Detect which cell encompasses the target text, then output its [X, Y] center coordinate. 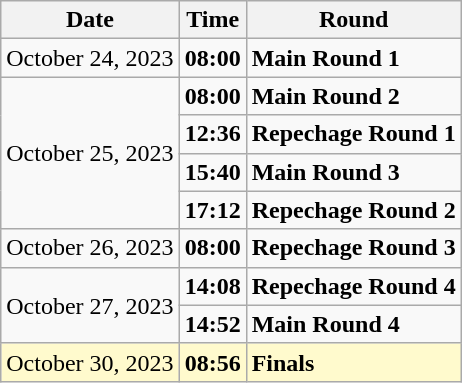
October 27, 2023 [90, 305]
October 26, 2023 [90, 248]
Time [212, 20]
08:56 [212, 362]
Main Round 3 [354, 172]
14:08 [212, 286]
Repechage Round 3 [354, 248]
Repechage Round 4 [354, 286]
12:36 [212, 134]
Finals [354, 362]
Main Round 1 [354, 58]
17:12 [212, 210]
October 30, 2023 [90, 362]
Main Round 2 [354, 96]
15:40 [212, 172]
October 25, 2023 [90, 153]
Main Round 4 [354, 324]
14:52 [212, 324]
October 24, 2023 [90, 58]
Repechage Round 2 [354, 210]
Repechage Round 1 [354, 134]
Date [90, 20]
Round [354, 20]
